Identify which cell holds the provided text, then report its [X, Y] central coordinate. 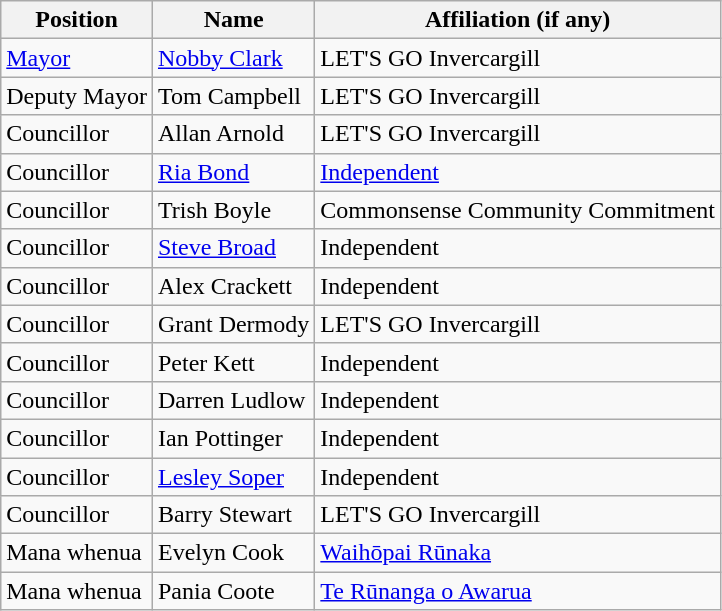
Barry Stewart [233, 515]
Evelyn Cook [233, 553]
Grant Dermody [233, 324]
Allan Arnold [233, 134]
Position [77, 20]
Ian Pottinger [233, 438]
Peter Kett [233, 362]
Nobby Clark [233, 58]
Te Rūnanga o Awarua [518, 591]
Darren Ludlow [233, 400]
Deputy Mayor [77, 96]
Tom Campbell [233, 96]
Mayor [77, 58]
Steve Broad [233, 248]
Waihōpai Rūnaka [518, 553]
Lesley Soper [233, 477]
Alex Crackett [233, 286]
Pania Coote [233, 591]
Trish Boyle [233, 210]
Name [233, 20]
Commonsense Community Commitment [518, 210]
Affiliation (if any) [518, 20]
Ria Bond [233, 172]
